Find where the given text appears and provide that cell's center as [x, y] coordinate. 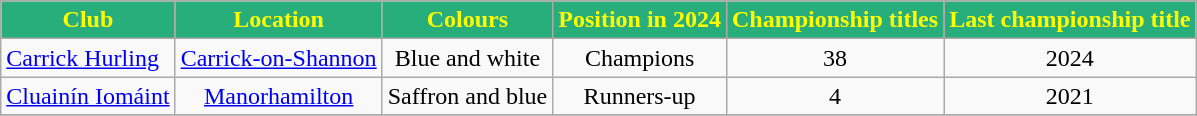
4 [834, 96]
Carrick-on-Shannon [278, 58]
2021 [1070, 96]
Saffron and blue [468, 96]
Last championship title [1070, 20]
2024 [1070, 58]
Cluainín Iomáint [88, 96]
Champions [640, 58]
Runners-up [640, 96]
Club [88, 20]
Position in 2024 [640, 20]
Carrick Hurling [88, 58]
Championship titles [834, 20]
Colours [468, 20]
38 [834, 58]
Manorhamilton [278, 96]
Location [278, 20]
Blue and white [468, 58]
